Pinpoint the cell where the given text exists, returning its [x, y] midpoint coordinate. 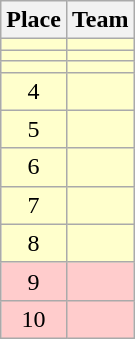
Place [34, 20]
8 [34, 243]
4 [34, 91]
6 [34, 167]
5 [34, 129]
9 [34, 281]
7 [34, 205]
10 [34, 319]
Team [100, 20]
